From the cell containing the given text, extract its center point as [x, y] coordinate. 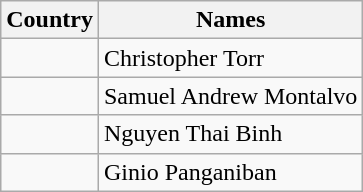
Christopher Torr [230, 58]
Names [230, 20]
Samuel Andrew Montalvo [230, 96]
Ginio Panganiban [230, 172]
Country [50, 20]
Nguyen Thai Binh [230, 134]
